Search for the cell housing the specified text and yield its [x, y] center coordinate. 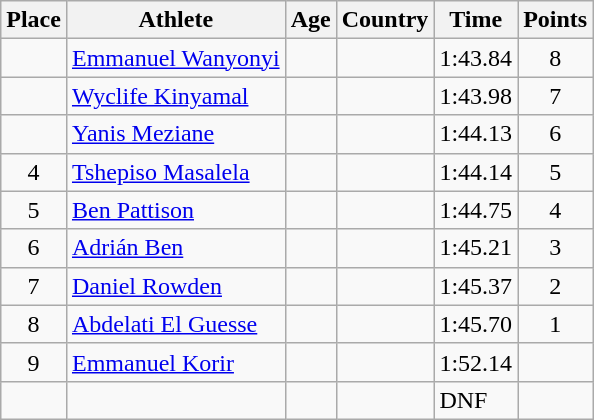
1:52.14 [476, 362]
1:45.70 [476, 324]
Time [476, 20]
Emmanuel Wanyonyi [176, 58]
1:43.98 [476, 96]
1:44.13 [476, 134]
Place [34, 20]
Points [556, 20]
1:44.75 [476, 210]
Age [310, 20]
Ben Pattison [176, 210]
1:45.21 [476, 248]
Country [385, 20]
1:43.84 [476, 58]
Daniel Rowden [176, 286]
2 [556, 286]
Tshepiso Masalela [176, 172]
Adrián Ben [176, 248]
Athlete [176, 20]
Wyclife Kinyamal [176, 96]
Emmanuel Korir [176, 362]
Abdelati El Guesse [176, 324]
3 [556, 248]
1:45.37 [476, 286]
DNF [476, 400]
9 [34, 362]
1 [556, 324]
1:44.14 [476, 172]
Yanis Meziane [176, 134]
